Scan for the cell matching the given text and deliver its (x, y) coordinate at center. 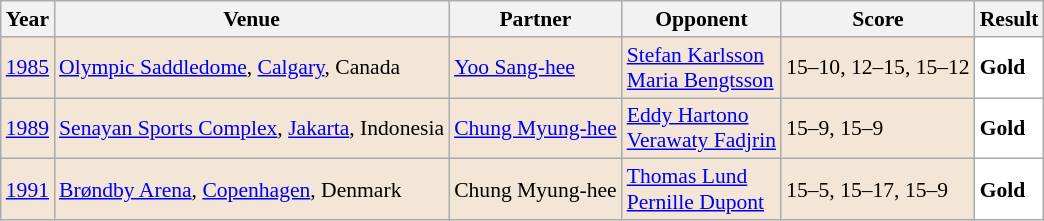
Year (28, 19)
1989 (28, 128)
1991 (28, 190)
Score (878, 19)
Olympic Saddledome, Calgary, Canada (252, 68)
Stefan Karlsson Maria Bengtsson (702, 68)
Yoo Sang-hee (536, 68)
1985 (28, 68)
Senayan Sports Complex, Jakarta, Indonesia (252, 128)
Brøndby Arena, Copenhagen, Denmark (252, 190)
15–9, 15–9 (878, 128)
Opponent (702, 19)
Partner (536, 19)
Eddy Hartono Verawaty Fadjrin (702, 128)
Venue (252, 19)
15–5, 15–17, 15–9 (878, 190)
Thomas Lund Pernille Dupont (702, 190)
15–10, 12–15, 15–12 (878, 68)
Result (1010, 19)
